For the text-containing cell, return its midpoint in (X, Y) coordinate format. 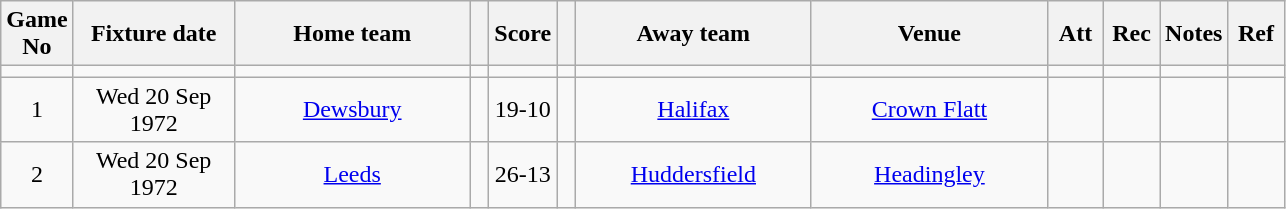
Rec (1132, 34)
Leeds (352, 174)
Fixture date (154, 34)
19-10 (523, 110)
Att (1075, 34)
Dewsbury (352, 110)
Score (523, 34)
Notes (1194, 34)
Venue (929, 34)
Crown Flatt (929, 110)
2 (37, 174)
1 (37, 110)
Headingley (929, 174)
Ref (1256, 34)
Home team (352, 34)
Huddersfield (693, 174)
26-13 (523, 174)
Halifax (693, 110)
Away team (693, 34)
Game No (37, 34)
